Scan for the cell matching the given text and deliver its [x, y] coordinate at center. 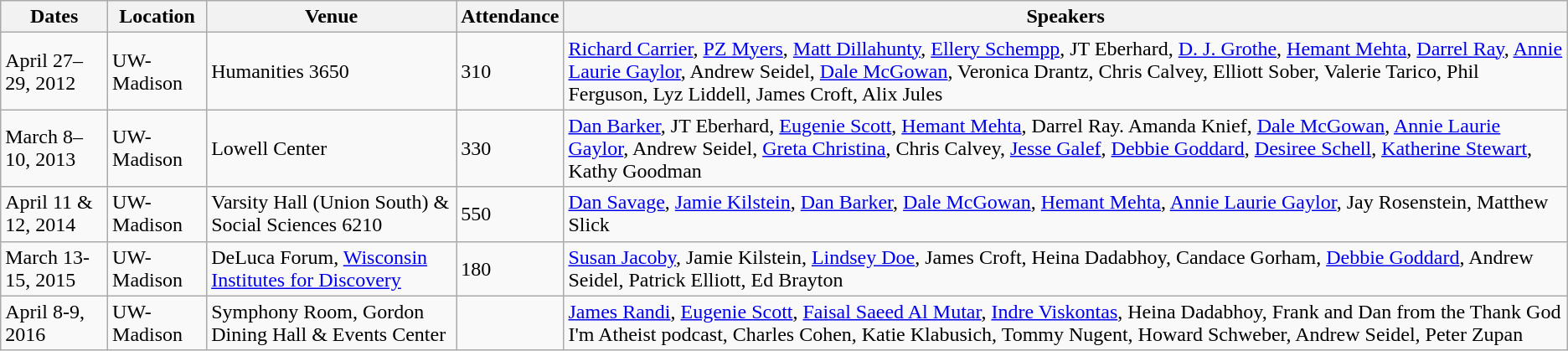
Susan Jacoby, Jamie Kilstein, Lindsey Doe, James Croft, Heina Dadabhoy, Candace Gorham, Debbie Goddard, Andrew Seidel, Patrick Elliott, Ed Brayton [1065, 268]
Speakers [1065, 17]
March 13-15, 2015 [54, 268]
DeLuca Forum, Wisconsin Institutes for Discovery [332, 268]
March 8–10, 2013 [54, 148]
April 27–29, 2012 [54, 71]
Attendance [510, 17]
Venue [332, 17]
April 11 & 12, 2014 [54, 214]
Varsity Hall (Union South) & Social Sciences 6210 [332, 214]
Lowell Center [332, 148]
310 [510, 71]
Dan Savage, Jamie Kilstein, Dan Barker, Dale McGowan, Hemant Mehta, Annie Laurie Gaylor, Jay Rosenstein, Matthew Slick [1065, 214]
330 [510, 148]
Humanities 3650 [332, 71]
Location [157, 17]
Symphony Room, Gordon Dining Hall & Events Center [332, 323]
180 [510, 268]
Dates [54, 17]
550 [510, 214]
April 8-9, 2016 [54, 323]
